Extract the (X, Y) coordinate from the center of the cell holding the provided text.  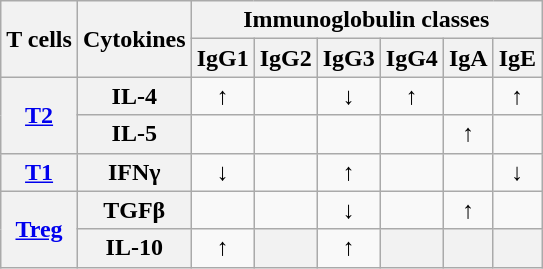
IgG3 (348, 58)
Treg (40, 229)
T1 (40, 172)
IL-10 (134, 248)
T cells (40, 39)
Immunoglobulin classes (366, 20)
IgA (468, 58)
IFNγ (134, 172)
TGFβ (134, 210)
IL-5 (134, 134)
T2 (40, 115)
IL-4 (134, 96)
IgG2 (286, 58)
IgG1 (222, 58)
IgG4 (412, 58)
Cytokines (134, 39)
IgE (517, 58)
